Extract the (x, y) coordinate from the center of the cell holding the provided text.  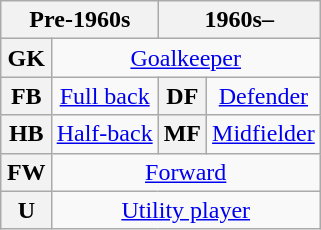
HB (26, 134)
MF (182, 134)
GK (26, 58)
Defender (264, 96)
Pre-1960s (80, 20)
Full back (104, 96)
FB (26, 96)
Goalkeeper (186, 58)
Midfielder (264, 134)
DF (182, 96)
1960s– (239, 20)
FW (26, 172)
Half-back (104, 134)
Utility player (186, 210)
Forward (186, 172)
U (26, 210)
